From the cell containing the given text, extract its center point as [x, y] coordinate. 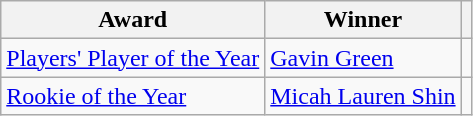
Award [133, 20]
Rookie of the Year [133, 96]
Players' Player of the Year [133, 58]
Micah Lauren Shin [363, 96]
Winner [363, 20]
Gavin Green [363, 58]
